Determine the (X, Y) coordinate at the center of the cell enclosing the given text.  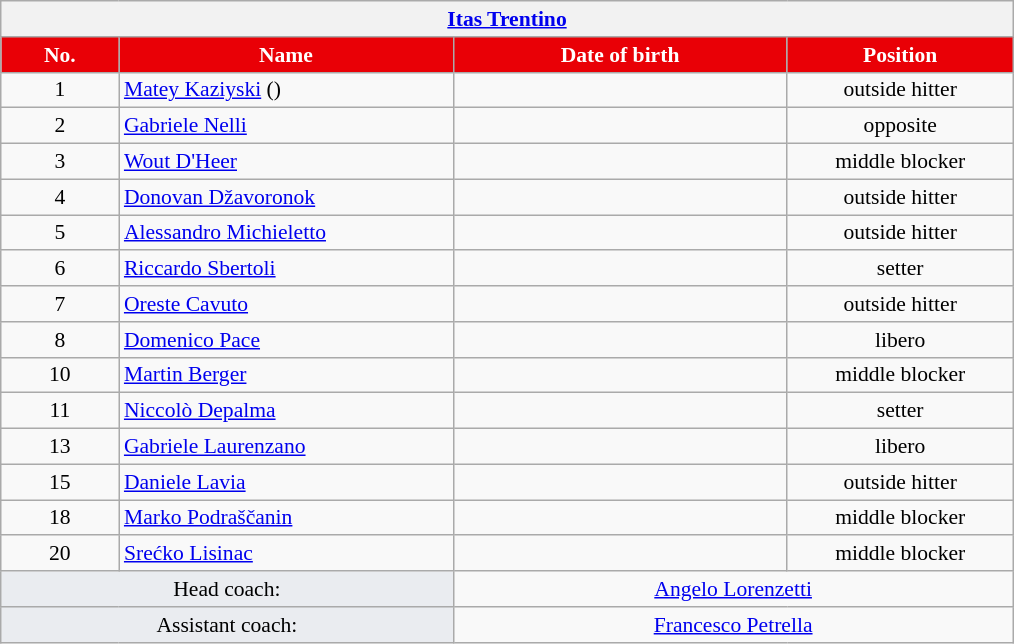
Oreste Cavuto (286, 304)
Date of birth (620, 55)
Gabriele Nelli (286, 126)
13 (60, 447)
Head coach: (227, 589)
Daniele Lavia (286, 482)
4 (60, 197)
20 (60, 554)
opposite (900, 126)
10 (60, 375)
8 (60, 340)
Gabriele Laurenzano (286, 447)
7 (60, 304)
Angelo Lorenzetti (733, 589)
6 (60, 269)
No. (60, 55)
Domenico Pace (286, 340)
Itas Trentino (507, 19)
15 (60, 482)
5 (60, 233)
Marko Podraščanin (286, 518)
1 (60, 90)
Position (900, 55)
2 (60, 126)
18 (60, 518)
11 (60, 411)
Assistant coach: (227, 625)
Alessandro Michieletto (286, 233)
Wout D'Heer (286, 162)
Martin Berger (286, 375)
Riccardo Sbertoli (286, 269)
Srećko Lisinac (286, 554)
Niccolò Depalma (286, 411)
Francesco Petrella (733, 625)
Donovan Džavoronok (286, 197)
Name (286, 55)
3 (60, 162)
Matey Kaziyski () (286, 90)
